Extract the (X, Y) coordinate from the center of the cell holding the provided text.  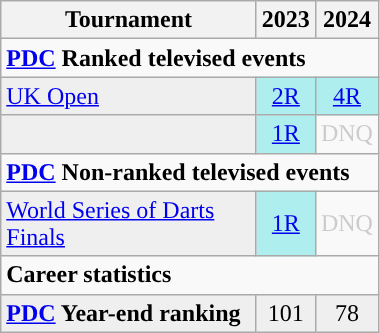
UK Open (129, 96)
PDC Non-ranked televised events (190, 172)
101 (286, 313)
PDC Ranked televised events (190, 58)
78 (346, 313)
Career statistics (190, 275)
Tournament (129, 20)
World Series of Darts Finals (129, 224)
2023 (286, 20)
2R (286, 96)
2024 (346, 20)
4R (346, 96)
PDC Year-end ranking (129, 313)
